Extract the (X, Y) coordinate from the center of the cell holding the provided text.  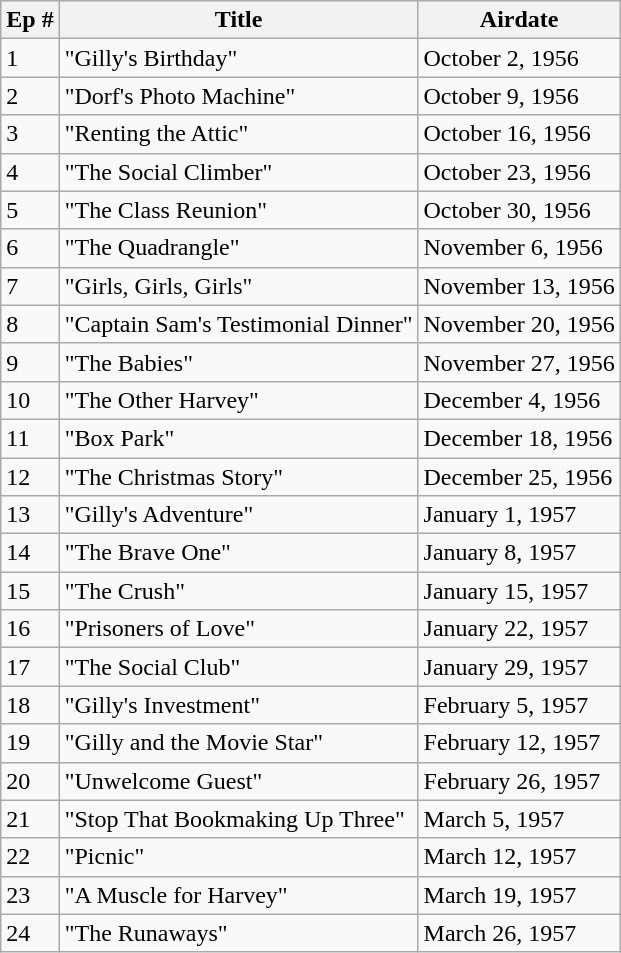
"Prisoners of Love" (238, 629)
20 (30, 781)
March 12, 1957 (519, 857)
19 (30, 743)
"The Other Harvey" (238, 400)
January 15, 1957 (519, 591)
January 8, 1957 (519, 553)
"Dorf's Photo Machine" (238, 96)
10 (30, 400)
13 (30, 515)
"Box Park" (238, 438)
"Stop That Bookmaking Up Three" (238, 819)
"The Social Climber" (238, 172)
"Gilly and the Movie Star" (238, 743)
December 4, 1956 (519, 400)
October 23, 1956 (519, 172)
October 30, 1956 (519, 210)
November 13, 1956 (519, 286)
March 5, 1957 (519, 819)
9 (30, 362)
November 6, 1956 (519, 248)
21 (30, 819)
December 18, 1956 (519, 438)
"The Babies" (238, 362)
7 (30, 286)
January 1, 1957 (519, 515)
24 (30, 933)
6 (30, 248)
February 12, 1957 (519, 743)
October 2, 1956 (519, 58)
December 25, 1956 (519, 477)
October 16, 1956 (519, 134)
February 26, 1957 (519, 781)
"The Quadrangle" (238, 248)
11 (30, 438)
3 (30, 134)
5 (30, 210)
"The Christmas Story" (238, 477)
18 (30, 705)
23 (30, 895)
8 (30, 324)
"Renting the Attic" (238, 134)
22 (30, 857)
March 26, 1957 (519, 933)
"Captain Sam's Testimonial Dinner" (238, 324)
"The Brave One" (238, 553)
12 (30, 477)
"Gilly's Investment" (238, 705)
January 29, 1957 (519, 667)
"The Class Reunion" (238, 210)
15 (30, 591)
November 27, 1956 (519, 362)
14 (30, 553)
"A Muscle for Harvey" (238, 895)
2 (30, 96)
March 19, 1957 (519, 895)
16 (30, 629)
Airdate (519, 20)
Title (238, 20)
February 5, 1957 (519, 705)
17 (30, 667)
"The Social Club" (238, 667)
October 9, 1956 (519, 96)
Ep # (30, 20)
"The Runaways" (238, 933)
"The Crush" (238, 591)
"Gilly's Adventure" (238, 515)
"Gilly's Birthday" (238, 58)
4 (30, 172)
"Unwelcome Guest" (238, 781)
1 (30, 58)
"Picnic" (238, 857)
January 22, 1957 (519, 629)
November 20, 1956 (519, 324)
"Girls, Girls, Girls" (238, 286)
